Scan for the cell matching the given text and deliver its [X, Y] coordinate at center. 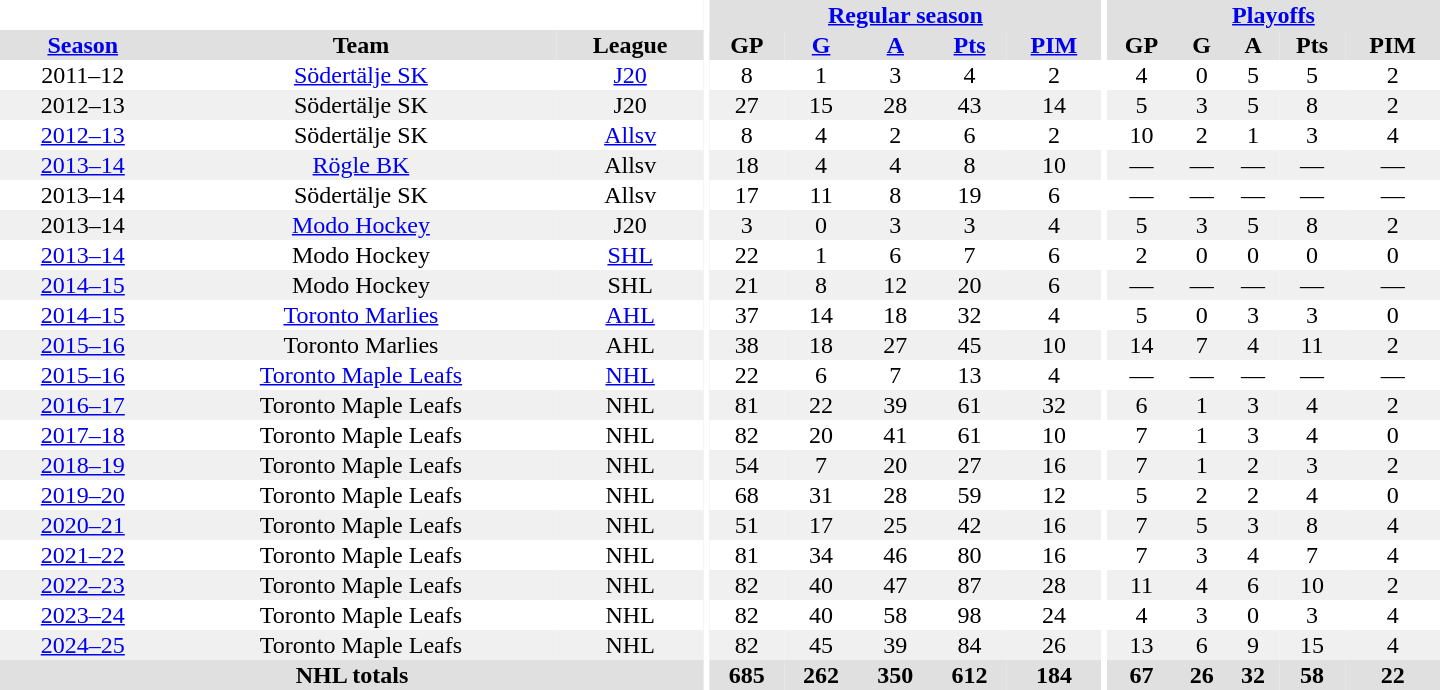
34 [821, 555]
2022–23 [83, 585]
League [630, 45]
Season [83, 45]
2016–17 [83, 405]
Team [362, 45]
43 [969, 105]
2019–20 [83, 495]
Regular season [906, 15]
24 [1054, 615]
2023–24 [83, 615]
51 [747, 525]
2024–25 [83, 645]
Playoffs [1274, 15]
67 [1142, 675]
42 [969, 525]
98 [969, 615]
41 [895, 435]
59 [969, 495]
2018–19 [83, 465]
685 [747, 675]
9 [1252, 645]
184 [1054, 675]
Rögle BK [362, 165]
54 [747, 465]
80 [969, 555]
68 [747, 495]
2020–21 [83, 525]
38 [747, 345]
262 [821, 675]
NHL totals [352, 675]
31 [821, 495]
87 [969, 585]
21 [747, 285]
19 [969, 195]
25 [895, 525]
37 [747, 315]
2017–18 [83, 435]
2021–22 [83, 555]
350 [895, 675]
612 [969, 675]
84 [969, 645]
47 [895, 585]
46 [895, 555]
2011–12 [83, 75]
